Output the (x, y) coordinate of the center of the cell containing the given text.  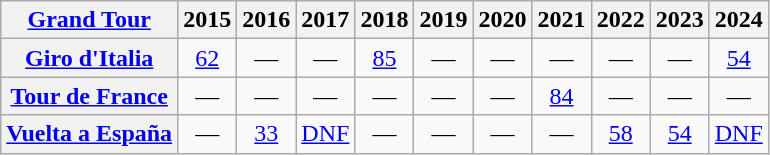
Vuelta a España (90, 134)
2017 (326, 20)
33 (266, 134)
2016 (266, 20)
2024 (738, 20)
2022 (620, 20)
58 (620, 134)
62 (208, 58)
Tour de France (90, 96)
84 (562, 96)
Grand Tour (90, 20)
Giro d'Italia (90, 58)
2020 (502, 20)
2023 (680, 20)
2015 (208, 20)
85 (384, 58)
2018 (384, 20)
2019 (444, 20)
2021 (562, 20)
